Pinpoint the cell where the given text exists, returning its [x, y] midpoint coordinate. 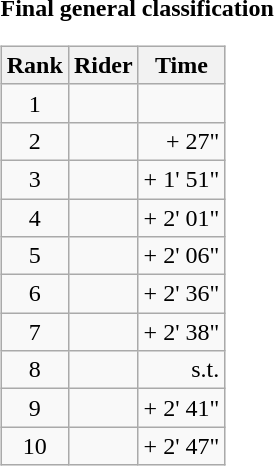
8 [34, 370]
4 [34, 217]
+ 2' 36" [182, 294]
2 [34, 141]
6 [34, 294]
+ 1' 51" [182, 179]
7 [34, 332]
Rider [103, 65]
1 [34, 103]
3 [34, 179]
9 [34, 408]
Time [182, 65]
+ 2' 06" [182, 256]
+ 2' 01" [182, 217]
+ 2' 47" [182, 446]
+ 2' 38" [182, 332]
10 [34, 446]
+ 2' 41" [182, 408]
s.t. [182, 370]
5 [34, 256]
Rank [34, 65]
+ 27" [182, 141]
